For the text-containing cell, return its midpoint in [X, Y] coordinate format. 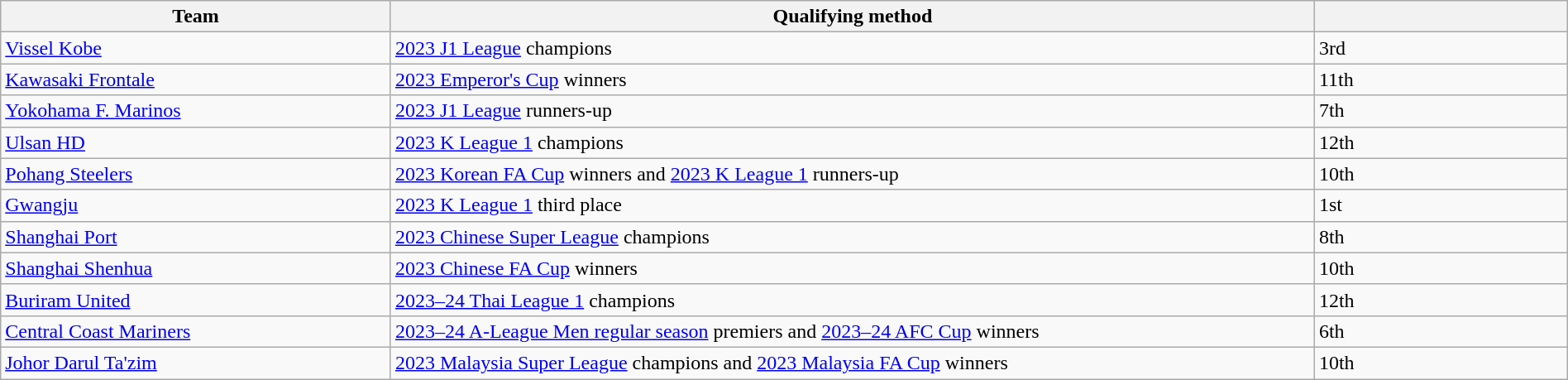
Kawasaki Frontale [196, 79]
1st [1441, 205]
3rd [1441, 48]
8th [1441, 237]
Central Coast Mariners [196, 331]
11th [1441, 79]
Ulsan HD [196, 142]
2023 K League 1 champions [852, 142]
2023 J1 League champions [852, 48]
Shanghai Shenhua [196, 268]
Shanghai Port [196, 237]
2023–24 Thai League 1 champions [852, 300]
2023–24 A-League Men regular season premiers and 2023–24 AFC Cup winners [852, 331]
Buriram United [196, 300]
Gwangju [196, 205]
6th [1441, 331]
Qualifying method [852, 17]
2023 Emperor's Cup winners [852, 79]
2023 Korean FA Cup winners and 2023 K League 1 runners-up [852, 174]
Team [196, 17]
7th [1441, 111]
Johor Darul Ta'zim [196, 363]
2023 J1 League runners-up [852, 111]
2023 Malaysia Super League champions and 2023 Malaysia FA Cup winners [852, 363]
2023 Chinese Super League champions [852, 237]
Yokohama F. Marinos [196, 111]
Vissel Kobe [196, 48]
Pohang Steelers [196, 174]
2023 K League 1 third place [852, 205]
2023 Chinese FA Cup winners [852, 268]
